For the text-containing cell, return its midpoint in (X, Y) coordinate format. 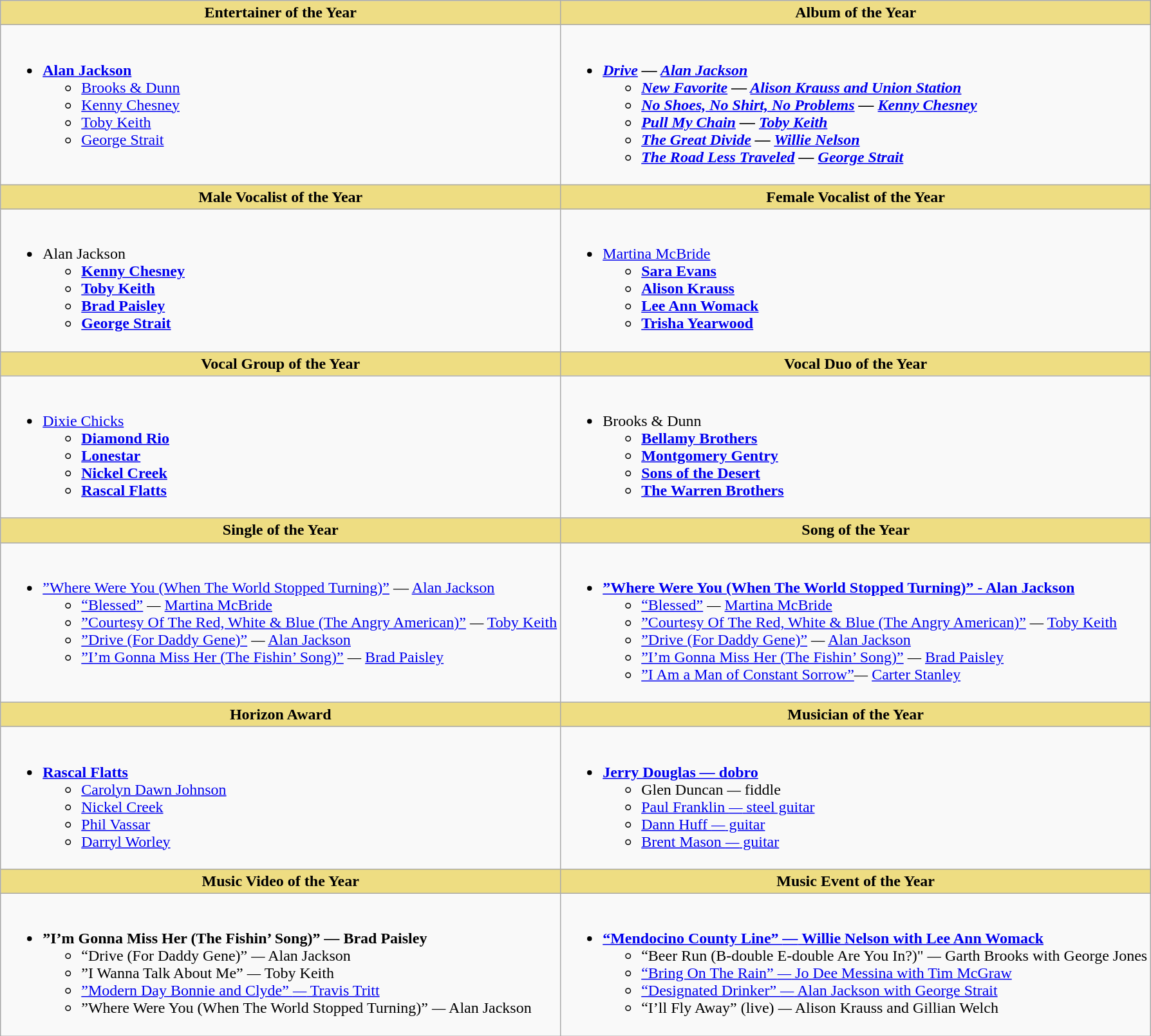
Female Vocalist of the Year (856, 197)
Alan JacksonKenny ChesneyToby KeithBrad PaisleyGeorge Strait (281, 281)
Martina McBrideSara EvansAlison KraussLee Ann WomackTrisha Yearwood (856, 281)
Music Video of the Year (281, 881)
Horizon Award (281, 714)
Single of the Year (281, 530)
Music Event of the Year (856, 881)
Rascal FlattsCarolyn Dawn JohnsonNickel CreekPhil VassarDarryl Worley (281, 798)
Musician of the Year (856, 714)
Vocal Group of the Year (281, 364)
Vocal Duo of the Year (856, 364)
Song of the Year (856, 530)
Alan JacksonBrooks & DunnKenny ChesneyToby KeithGeorge Strait (281, 105)
Entertainer of the Year (281, 13)
Male Vocalist of the Year (281, 197)
Album of the Year (856, 13)
Brooks & DunnBellamy BrothersMontgomery GentrySons of the DesertThe Warren Brothers (856, 447)
Dixie ChicksDiamond RioLonestarNickel CreekRascal Flatts (281, 447)
Jerry Douglas — dobroGlen Duncan — fiddlePaul Franklin — steel guitarDann Huff — guitarBrent Mason — guitar (856, 798)
